Identify which cell holds the provided text, then report its (X, Y) central coordinate. 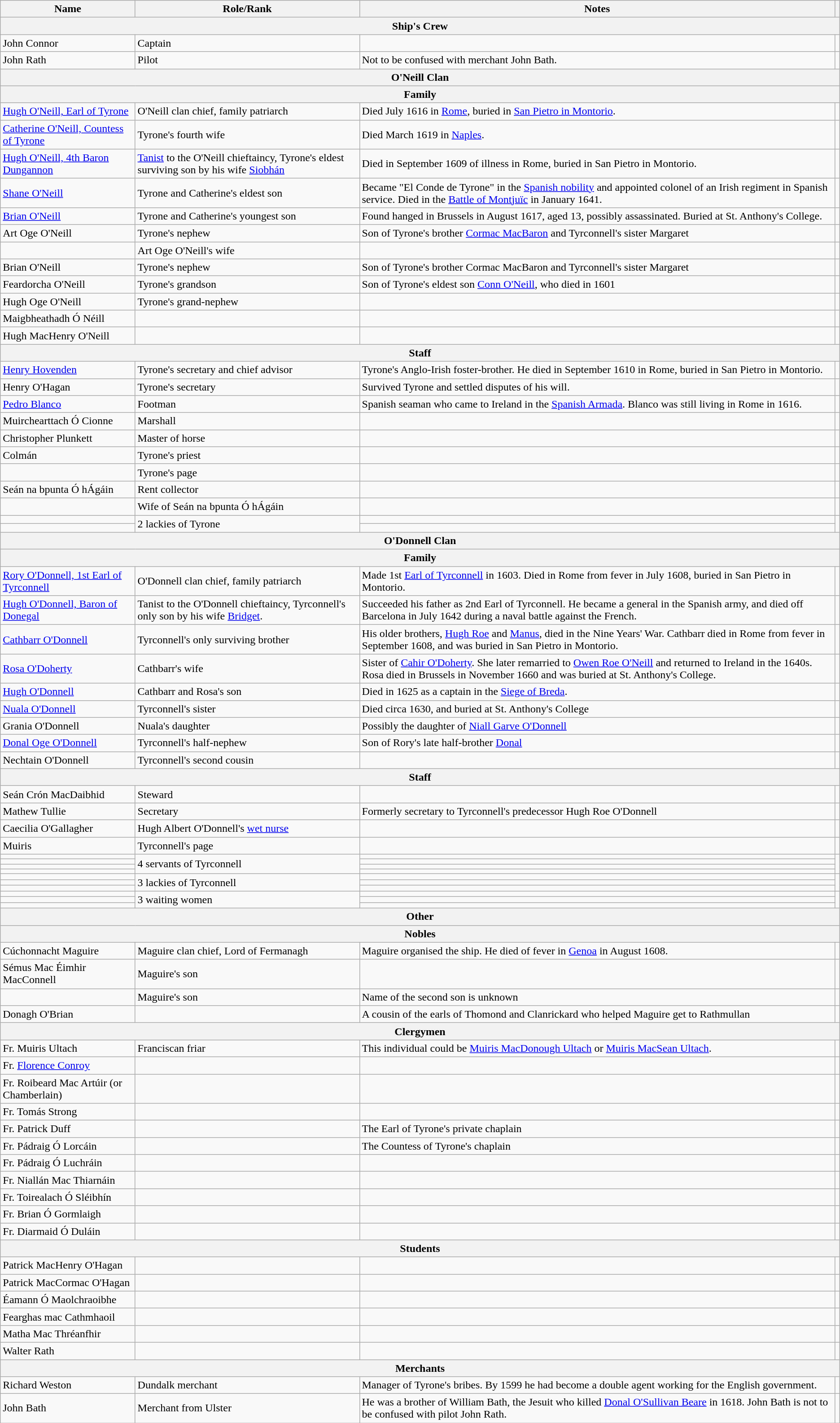
Died circa 1630, and buried at St. Anthony's College (597, 709)
Hugh O'Donnell (68, 692)
Ship's Crew (420, 26)
Nuala O'Donnell (68, 709)
Students (420, 1248)
2 lackies of Tyrone (247, 524)
Notes (597, 9)
Cúchonnacht Maguire (68, 951)
Marshall (247, 421)
Hugh O'Donnell, Baron of Donegal (68, 610)
Grania O'Donnell (68, 726)
Seán na bpunta Ó hÁgáin (68, 489)
Caecilia O'Gallagher (68, 828)
Fr. Tomás Strong (68, 1112)
O'Neill Clan (420, 77)
Tyrconnell's sister (247, 709)
Donagh O'Brian (68, 1014)
Cathbarr and Rosa's son (247, 692)
Tyrone's Anglo-Irish foster-brother. He died in September 1610 in Rome, buried in San Pietro in Montorio. (597, 370)
Fr. Pádraig Ó Luchráin (68, 1163)
Steward (247, 794)
Franciscan friar (247, 1048)
Rosa O'Doherty (68, 669)
Name of the second son is unknown (597, 997)
Fearghas mac Cathmhaoil (68, 1317)
Name (68, 9)
Tyrconnell's page (247, 845)
Fr. Diarmaid Ó Duláin (68, 1231)
John Connor (68, 43)
Tyrone's grandson (247, 285)
Dundalk merchant (247, 1385)
The Countess of Tyrone's chaplain (597, 1146)
Catherine O'Neill, Countess of Tyrone (68, 135)
Hugh Albert O'Donnell's wet nurse (247, 828)
Tyrone and Catherine's eldest son (247, 193)
Mathew Tullie (68, 811)
Master of horse (247, 438)
Richard Weston (68, 1385)
Possibly the daughter of Niall Garve O'Donnell (597, 726)
Merchants (420, 1368)
Tanist to the O'Donnell chieftaincy, Tyrconnell's only son by his wife Bridget. (247, 610)
Tyrone's priest (247, 455)
Nechtain O'Donnell (68, 760)
Nuala's daughter (247, 726)
O'Neill clan chief, family patriarch (247, 111)
Fr. Niallán Mac Thiarnáin (68, 1180)
Died in September 1609 of illness in Rome, buried in San Pietro in Montorio. (597, 163)
Henry O'Hagan (68, 387)
Tyrone's grand-nephew (247, 302)
Tyrone's page (247, 472)
Died in 1625 as a captain in the Siege of Breda. (597, 692)
Tyrconnell's second cousin (247, 760)
John Bath (68, 1409)
Feardorcha O'Neill (68, 285)
The Earl of Tyrone's private chaplain (597, 1129)
Tyrone's fourth wife (247, 135)
Éamann Ó Maolchraoibhe (68, 1300)
This individual could be Muiris MacDonough Ultach or Muiris MacSean Ultach. (597, 1048)
Secretary (247, 811)
O'Donnell clan chief, family patriarch (247, 581)
Merchant from Ulster (247, 1409)
Pedro Blanco (68, 404)
Muiris (68, 845)
Formerly secretary to Tyrconnell's predecessor Hugh Roe O'Donnell (597, 811)
Fr. Brian Ó Gormlaigh (68, 1214)
Fr. Pádraig Ó Lorcáin (68, 1146)
3 lackies of Tyrconnell (247, 883)
Footman (247, 404)
Hugh Oge O'Neill (68, 302)
Found hanged in Brussels in August 1617, aged 13, possibly assassinated. Buried at St. Anthony's College. (597, 216)
Maigbheathadh Ó Néill (68, 319)
Tyrone's secretary (247, 387)
Fr. Roibeard Mac Artúir (or Chamberlain) (68, 1088)
Tyrconnell's only surviving brother (247, 639)
Son of Rory's late half-brother Donal (597, 743)
Captain (247, 43)
Died March 1619 in Naples. (597, 135)
Rory O'Donnell, 1st Earl of Tyrconnell (68, 581)
Muirchearttach Ó Cionne (68, 421)
Wife of Seán na bpunta Ó hÁgáin (247, 506)
Manager of Tyrone's bribes. By 1599 he had become a double agent working for the English government. (597, 1385)
He was a brother of William Bath, the Jesuit who killed Donal O'Sullivan Beare in 1618. John Bath is not to be confused with pilot John Rath. (597, 1409)
Fr. Toirealach Ó Sléibhín (68, 1197)
Fr. Florence Conroy (68, 1065)
4 servants of Tyrconnell (247, 864)
Pilot (247, 60)
Shane O'Neill (68, 193)
Patrick MacCormac O'Hagan (68, 1282)
Spanish seaman who came to Ireland in the Spanish Armada. Blanco was still living in Rome in 1616. (597, 404)
3 waiting women (247, 900)
Hugh O'Neill, Earl of Tyrone (68, 111)
Seán Crón MacDaibhid (68, 794)
Other (420, 917)
Son of Tyrone's eldest son Conn O'Neill, who died in 1601 (597, 285)
Made 1st Earl of Tyrconnell in 1603. Died in Rome from fever in July 1608, buried in San Pietro in Montorio. (597, 581)
Cathbarr O'Donnell (68, 639)
Fr. Patrick Duff (68, 1129)
Maguire clan chief, Lord of Fermanagh (247, 951)
Art Oge O'Neill (68, 233)
Tyrone's secretary and chief advisor (247, 370)
Tanist to the O'Neill chieftaincy, Tyrone's eldest surviving son by his wife Siobhán (247, 163)
Colmán (68, 455)
Clergymen (420, 1031)
Christopher Plunkett (68, 438)
Tyrconnell's half-nephew (247, 743)
Rent collector (247, 489)
Henry Hovenden (68, 370)
Matha Mac Thréanfhir (68, 1334)
Survived Tyrone and settled disputes of his will. (597, 387)
Role/Rank (247, 9)
Cathbarr's wife (247, 669)
Walter Rath (68, 1351)
Nobles (420, 934)
Hugh MacHenry O'Neill (68, 336)
John Rath (68, 60)
O'Donnell Clan (420, 541)
Tyrone and Catherine's youngest son (247, 216)
Donal Oge O'Donnell (68, 743)
Hugh O'Neill, 4th Baron Dungannon (68, 163)
Not to be confused with merchant John Bath. (597, 60)
Art Oge O'Neill's wife (247, 250)
Died July 1616 in Rome, buried in San Pietro in Montorio. (597, 111)
Patrick MacHenry O'Hagan (68, 1265)
Fr. Muiris Ultach (68, 1048)
Maguire organised the ship. He died of fever in Genoa in August 1608. (597, 951)
Sémus Mac Éimhir MacConnell (68, 974)
A cousin of the earls of Thomond and Clanrickard who helped Maguire get to Rathmullan (597, 1014)
